From the cell containing the given text, extract its center point as [X, Y] coordinate. 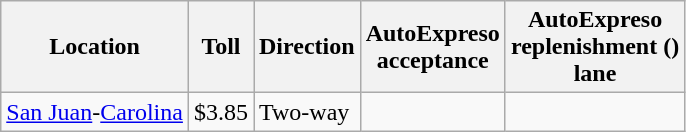
AutoExpreso acceptance [432, 47]
San Juan-Carolina [95, 112]
Direction [308, 47]
AutoExpreso replenishment () lane [594, 47]
Two-way [308, 112]
$3.85 [220, 112]
Toll [220, 47]
Location [95, 47]
